Scan for the cell matching the given text and deliver its [X, Y] coordinate at center. 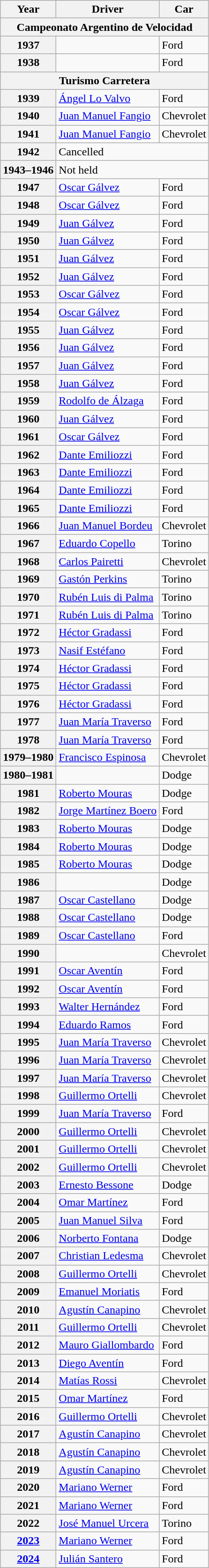
2004 [28, 1203]
1937 [28, 45]
1973 [28, 650]
1976 [28, 704]
1988 [28, 918]
Norberto Fontana [108, 1238]
Cancelled [133, 152]
1959 [28, 401]
2023 [28, 1541]
Matías Rossi [108, 1381]
1949 [28, 223]
1980–1981 [28, 775]
1981 [28, 793]
1978 [28, 739]
1968 [28, 562]
1997 [28, 1078]
1958 [28, 383]
1969 [28, 579]
1993 [28, 1006]
1971 [28, 615]
1982 [28, 811]
Mauro Giallombardo [108, 1345]
Julián Santero [108, 1559]
Not held [133, 169]
1991 [28, 971]
2021 [28, 1505]
1957 [28, 365]
1961 [28, 437]
1963 [28, 472]
1979–1980 [28, 757]
Emanuel Moriatis [108, 1291]
1947 [28, 187]
Rodolfo de Álzaga [108, 401]
1989 [28, 935]
1974 [28, 668]
2015 [28, 1399]
Juan Manuel Silva [108, 1220]
1992 [28, 989]
Driver [108, 9]
1996 [28, 1060]
1987 [28, 900]
1970 [28, 597]
2020 [28, 1488]
Eduardo Copello [108, 544]
Campeonato Argentino de Velocidad [105, 27]
Year [28, 9]
Francisco Espinosa [108, 757]
1962 [28, 454]
1990 [28, 953]
1960 [28, 419]
1983 [28, 829]
Gastón Perkins [108, 579]
2012 [28, 1345]
1972 [28, 633]
1966 [28, 526]
Walter Hernández [108, 1006]
Turismo Carretera [105, 80]
2018 [28, 1452]
Jorge Martínez Boero [108, 811]
Ernesto Bessone [108, 1185]
2024 [28, 1559]
Juan Manuel Bordeu [108, 526]
2001 [28, 1149]
1977 [28, 722]
1985 [28, 864]
1998 [28, 1096]
1952 [28, 277]
1965 [28, 508]
2008 [28, 1274]
1939 [28, 98]
2017 [28, 1434]
2003 [28, 1185]
Nasif Estéfano [108, 650]
1954 [28, 312]
1942 [28, 152]
Ángel Lo Valvo [108, 98]
1938 [28, 63]
1940 [28, 116]
1955 [28, 330]
Car [184, 9]
2013 [28, 1363]
1948 [28, 205]
1975 [28, 686]
2016 [28, 1416]
Eduardo Ramos [108, 1024]
1995 [28, 1042]
2019 [28, 1470]
1986 [28, 882]
1967 [28, 544]
1999 [28, 1114]
1953 [28, 294]
José Manuel Urcera [108, 1523]
2002 [28, 1167]
2022 [28, 1523]
2006 [28, 1238]
1984 [28, 846]
1941 [28, 134]
2011 [28, 1327]
1964 [28, 490]
1956 [28, 348]
2007 [28, 1256]
2000 [28, 1131]
Diego Aventín [108, 1363]
Carlos Pairetti [108, 562]
1994 [28, 1024]
2005 [28, 1220]
Christian Ledesma [108, 1256]
2009 [28, 1291]
2010 [28, 1309]
1950 [28, 241]
1951 [28, 259]
2014 [28, 1381]
1943–1946 [28, 169]
